Return (X, Y) of the center of cell containing provided text 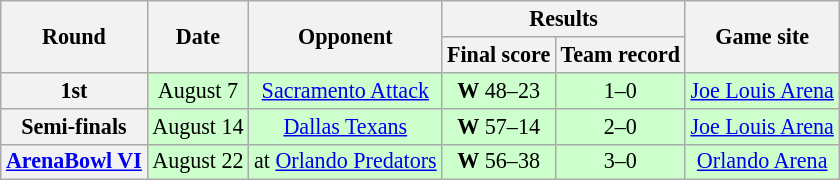
Final score (499, 54)
Semi-finals (74, 126)
August 14 (198, 126)
2–0 (620, 126)
ArenaBowl VI (74, 162)
Team record (620, 54)
Round (74, 36)
3–0 (620, 162)
Orlando Arena (762, 162)
W 48–23 (499, 90)
1–0 (620, 90)
at Orlando Predators (346, 162)
Opponent (346, 36)
Date (198, 36)
Game site (762, 36)
August 7 (198, 90)
August 22 (198, 162)
Sacramento Attack (346, 90)
1st (74, 90)
W 57–14 (499, 126)
W 56–38 (499, 162)
Results (564, 18)
Dallas Texans (346, 126)
